Pinpoint the cell where the given text exists, returning its [x, y] midpoint coordinate. 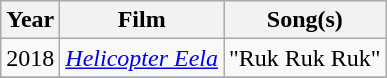
Film [142, 20]
Song(s) [306, 20]
2018 [30, 58]
Helicopter Eela [142, 58]
Year [30, 20]
"Ruk Ruk Ruk" [306, 58]
